Search for the cell housing the specified text and yield its (x, y) center coordinate. 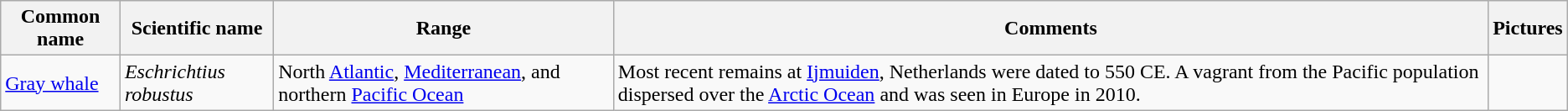
North Atlantic, Mediterranean, and northern Pacific Ocean (444, 82)
Pictures (1528, 29)
Scientific name (196, 29)
Comments (1050, 29)
Eschrichtius robustus (196, 82)
Common name (60, 29)
Range (444, 29)
Gray whale (60, 82)
